Scan for the cell matching the given text and deliver its (X, Y) coordinate at center. 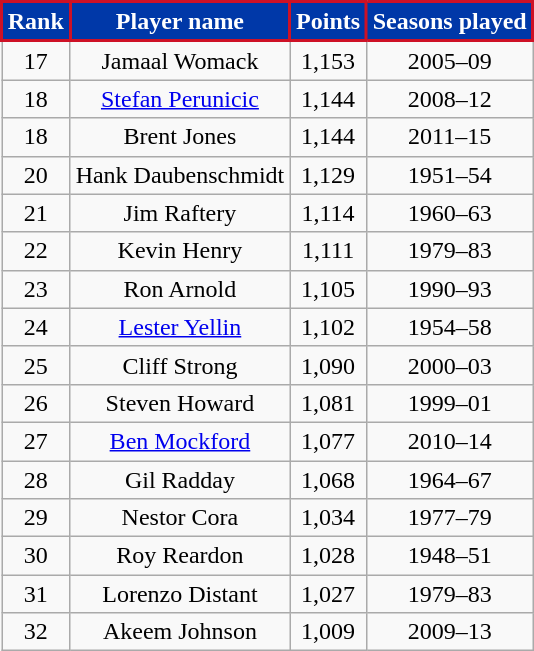
1990–93 (450, 289)
20 (36, 175)
Ron Arnold (180, 289)
29 (36, 518)
1,111 (328, 251)
1,105 (328, 289)
1951–54 (450, 175)
23 (36, 289)
1,081 (328, 403)
17 (36, 60)
Jamaal Womack (180, 60)
32 (36, 632)
1,153 (328, 60)
27 (36, 441)
1,077 (328, 441)
Gil Radday (180, 479)
1,027 (328, 594)
2000–03 (450, 365)
2009–13 (450, 632)
1964–67 (450, 479)
Brent Jones (180, 137)
Cliff Strong (180, 365)
Seasons played (450, 22)
Stefan Perunicic (180, 99)
2011–15 (450, 137)
Player name (180, 22)
Points (328, 22)
Hank Daubenschmidt (180, 175)
1,129 (328, 175)
28 (36, 479)
Lester Yellin (180, 327)
Jim Raftery (180, 213)
30 (36, 556)
Ben Mockford (180, 441)
24 (36, 327)
Kevin Henry (180, 251)
1,034 (328, 518)
Rank (36, 22)
22 (36, 251)
26 (36, 403)
2008–12 (450, 99)
2005–09 (450, 60)
25 (36, 365)
1,028 (328, 556)
1,114 (328, 213)
31 (36, 594)
Steven Howard (180, 403)
2010–14 (450, 441)
1,090 (328, 365)
1954–58 (450, 327)
Nestor Cora (180, 518)
Roy Reardon (180, 556)
1999–01 (450, 403)
Akeem Johnson (180, 632)
1,102 (328, 327)
Lorenzo Distant (180, 594)
1960–63 (450, 213)
1948–51 (450, 556)
21 (36, 213)
1,009 (328, 632)
1,068 (328, 479)
1977–79 (450, 518)
